Search for the cell housing the specified text and yield its (x, y) center coordinate. 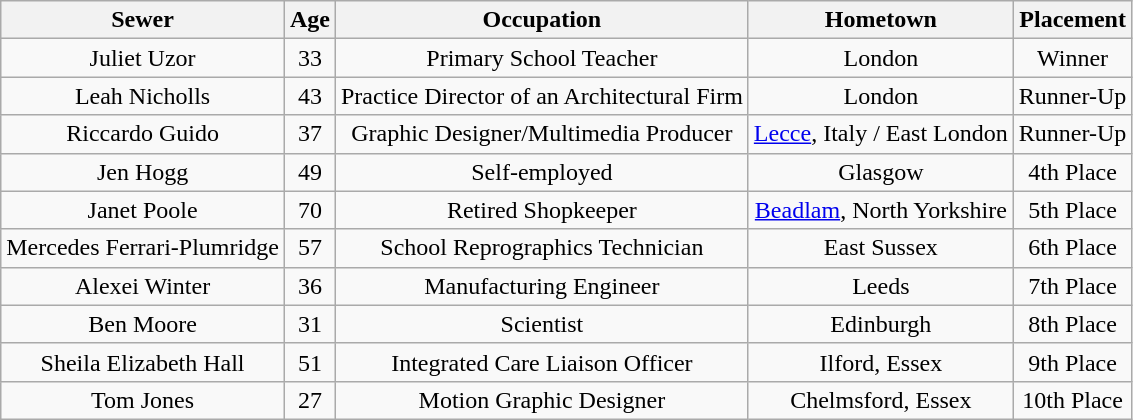
Age (310, 20)
37 (310, 134)
Graphic Designer/Multimedia Producer (542, 134)
Glasgow (880, 172)
Riccardo Guido (143, 134)
Hometown (880, 20)
Sheila Elizabeth Hall (143, 362)
Lecce, Italy / East London (880, 134)
School Reprographics Technician (542, 248)
Tom Jones (143, 400)
Integrated Care Liaison Officer (542, 362)
Placement (1072, 20)
6th Place (1072, 248)
57 (310, 248)
Jen Hogg (143, 172)
Leeds (880, 286)
Alexei Winter (143, 286)
Chelmsford, Essex (880, 400)
8th Place (1072, 324)
Ben Moore (143, 324)
Winner (1072, 58)
4th Place (1072, 172)
10th Place (1072, 400)
Ilford, Essex (880, 362)
51 (310, 362)
49 (310, 172)
Practice Director of an Architectural Firm (542, 96)
Occupation (542, 20)
5th Place (1072, 210)
Sewer (143, 20)
Motion Graphic Designer (542, 400)
East Sussex (880, 248)
27 (310, 400)
33 (310, 58)
43 (310, 96)
Manufacturing Engineer (542, 286)
Beadlam, North Yorkshire (880, 210)
7th Place (1072, 286)
Primary School Teacher (542, 58)
Self-employed (542, 172)
36 (310, 286)
Scientist (542, 324)
Edinburgh (880, 324)
31 (310, 324)
9th Place (1072, 362)
Retired Shopkeeper (542, 210)
Mercedes Ferrari-Plumridge (143, 248)
Juliet Uzor (143, 58)
70 (310, 210)
Leah Nicholls (143, 96)
Janet Poole (143, 210)
